Find where the given text appears and provide that cell's center as [X, Y] coordinate. 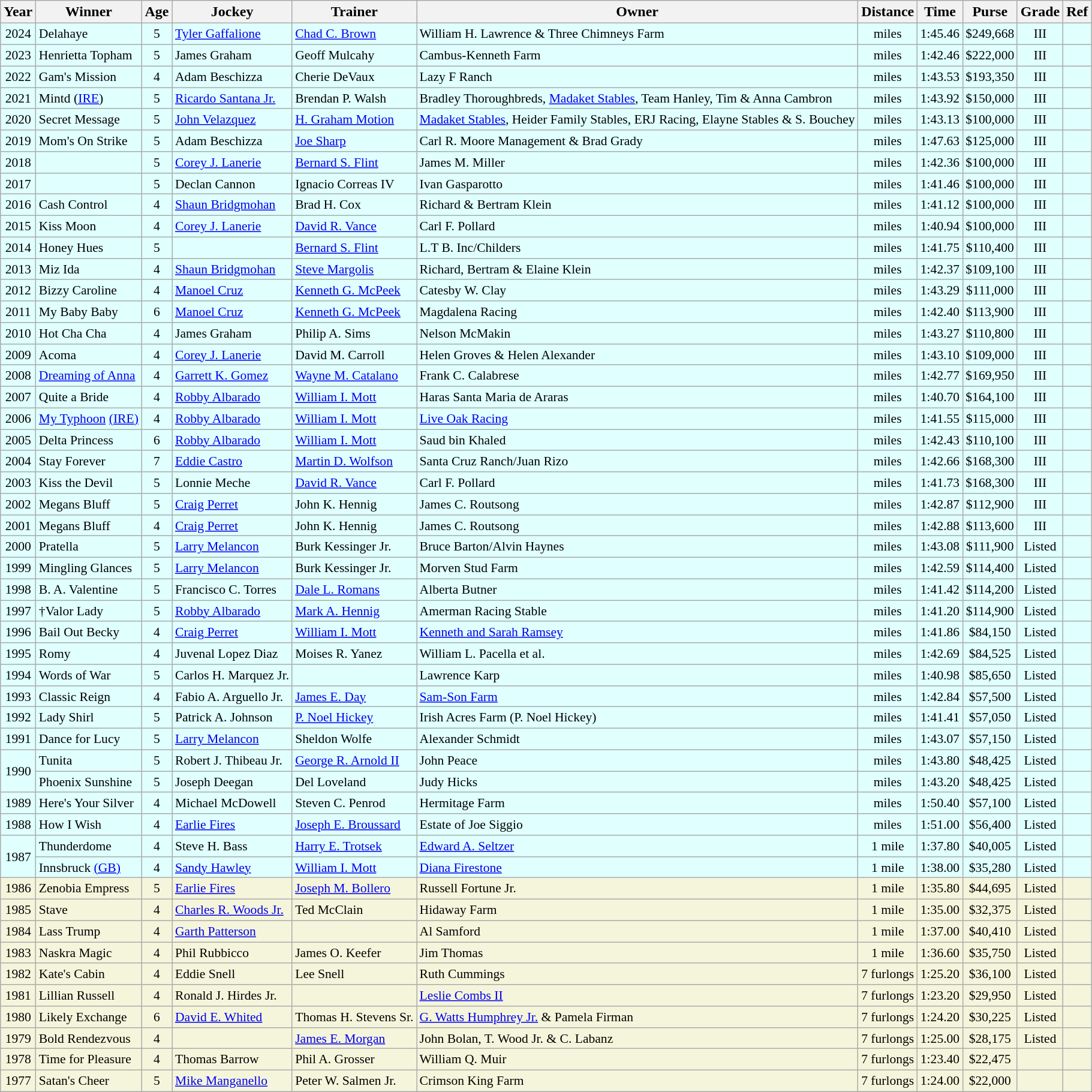
Jim Thomas [637, 953]
George R. Arnold II [354, 760]
Mintd (IRE) [89, 98]
Bradley Thoroughbreds, Madaket Stables, Team Hanley, Tim & Anna Cambron [637, 98]
Innsbruck (GB) [89, 867]
Naskra Magic [89, 953]
Sheldon Wolfe [354, 739]
John Peace [637, 760]
Phoenix Sunshine [89, 782]
Catesby W. Clay [637, 290]
Al Samford [637, 931]
Mike Manganello [232, 1081]
Owner [637, 12]
Bruce Barton/Alvin Haynes [637, 547]
B. A. Valentine [89, 589]
$113,900 [989, 312]
Michael McDowell [232, 803]
Philip A. Sims [354, 333]
My Typhoon (IRE) [89, 419]
$40,410 [989, 931]
Saud bin Khaled [637, 440]
James M. Miller [637, 163]
1988 [18, 825]
1:41.75 [940, 248]
2002 [18, 504]
1:42.40 [940, 312]
1:24.20 [940, 1017]
$114,200 [989, 589]
G. Watts Humphrey Jr. & Pamela Firman [637, 1017]
1:43.27 [940, 333]
$35,280 [989, 867]
Magdalena Racing [637, 312]
1:43.92 [940, 98]
Ivan Gasparotto [637, 183]
$32,375 [989, 910]
2011 [18, 312]
1:40.94 [940, 226]
1:42.66 [940, 461]
1:43.80 [940, 760]
Pratella [89, 547]
1:23.40 [940, 1060]
1:41.46 [940, 183]
My Baby Baby [89, 312]
Words of War [89, 675]
1:41.42 [940, 589]
1:24.00 [940, 1081]
Year [18, 12]
Wayne M. Catalano [354, 376]
Cambus-Kenneth Farm [637, 55]
Peter W. Salmen Jr. [354, 1081]
$111,000 [989, 290]
1978 [18, 1060]
Lazy F Ranch [637, 77]
Amerman Racing Stable [637, 611]
2013 [18, 269]
Joe Sharp [354, 141]
Lady Shirl [89, 718]
Garth Patterson [232, 931]
$84,150 [989, 632]
P. Noel Hickey [354, 718]
$22,475 [989, 1060]
Dance for Lucy [89, 739]
2014 [18, 248]
1:38.00 [940, 867]
1:41.73 [940, 483]
1:42.88 [940, 525]
Del Loveland [354, 782]
Bold Rendezvous [89, 1038]
1:42.43 [940, 440]
1:42.87 [940, 504]
Martin D. Wolfson [354, 461]
1:47.63 [940, 141]
$44,695 [989, 889]
Gam's Mission [89, 77]
2021 [18, 98]
$28,175 [989, 1038]
2012 [18, 290]
Alberta Butner [637, 589]
$22,000 [989, 1081]
Phil Rubbicco [232, 953]
1992 [18, 718]
Moises R. Yanez [354, 654]
1:40.98 [940, 675]
1997 [18, 611]
1987 [18, 856]
James E. Day [354, 696]
H. Graham Motion [354, 119]
2016 [18, 205]
$57,150 [989, 739]
David M. Carroll [354, 354]
Kate's Cabin [89, 974]
2000 [18, 547]
Diana Firestone [637, 867]
2018 [18, 163]
1:42.36 [940, 163]
Leslie Combs II [637, 995]
How I Wish [89, 825]
$115,000 [989, 419]
$164,100 [989, 397]
Tyler Gaffalione [232, 34]
$125,000 [989, 141]
Brad H. Cox [354, 205]
$222,000 [989, 55]
2007 [18, 397]
Hermitage Farm [637, 803]
Tunita [89, 760]
James O. Keefer [354, 953]
2004 [18, 461]
Here's Your Silver [89, 803]
Winner [89, 12]
Haras Santa Maria de Araras [637, 397]
1991 [18, 739]
1:43.07 [940, 739]
1984 [18, 931]
2019 [18, 141]
Steve Margolis [354, 269]
Helen Groves & Helen Alexander [637, 354]
Brendan P. Walsh [354, 98]
Charles R. Woods Jr. [232, 910]
Carlos H. Marquez Jr. [232, 675]
Patrick A. Johnson [232, 718]
Thomas Barrow [232, 1060]
Age [157, 12]
1990 [18, 771]
John Bolan, T. Wood Jr. & C. Labanz [637, 1038]
Alexander Schmidt [637, 739]
1995 [18, 654]
Joseph M. Bollero [354, 889]
1:42.77 [940, 376]
Thunderdome [89, 846]
Likely Exchange [89, 1017]
$57,050 [989, 718]
Dale L. Romans [354, 589]
1996 [18, 632]
Ref [1077, 12]
†Valor Lady [89, 611]
John Velazquez [232, 119]
$113,600 [989, 525]
Steve H. Bass [232, 846]
1:50.40 [940, 803]
$114,400 [989, 568]
$29,950 [989, 995]
$56,400 [989, 825]
1:35.00 [940, 910]
Robert J. Thibeau Jr. [232, 760]
Ronald J. Hirdes Jr. [232, 995]
2023 [18, 55]
Sandy Hawley [232, 867]
1989 [18, 803]
Trainer [354, 12]
1986 [18, 889]
Dreaming of Anna [89, 376]
Joseph Deegan [232, 782]
Phil A. Grosser [354, 1060]
David E. Whited [232, 1017]
Edward A. Seltzer [637, 846]
Morven Stud Farm [637, 568]
1:42.84 [940, 696]
$109,000 [989, 354]
2001 [18, 525]
$150,000 [989, 98]
1:42.69 [940, 654]
$110,400 [989, 248]
1:42.46 [940, 55]
1:41.12 [940, 205]
Irish Acres Farm (P. Noel Hickey) [637, 718]
Judy Hicks [637, 782]
Lawrence Karp [637, 675]
Carl R. Moore Management & Brad Grady [637, 141]
2015 [18, 226]
1:43.20 [940, 782]
Richard & Bertram Klein [637, 205]
Ted McClain [354, 910]
1:41.86 [940, 632]
Miz Ida [89, 269]
William Q. Muir [637, 1060]
Nelson McMakin [637, 333]
1:35.80 [940, 889]
Cash Control [89, 205]
$193,350 [989, 77]
Chad C. Brown [354, 34]
1983 [18, 953]
2009 [18, 354]
Jockey [232, 12]
1:43.10 [940, 354]
$110,800 [989, 333]
$110,100 [989, 440]
1982 [18, 974]
Bizzy Caroline [89, 290]
Secret Message [89, 119]
Ricardo Santana Jr. [232, 98]
Santa Cruz Ranch/Juan Rizo [637, 461]
1:43.53 [940, 77]
1985 [18, 910]
2020 [18, 119]
1:36.60 [940, 953]
L.T B. Inc/Childers [637, 248]
Bail Out Becky [89, 632]
2017 [18, 183]
$85,650 [989, 675]
$30,225 [989, 1017]
2022 [18, 77]
Delta Princess [89, 440]
1:23.20 [940, 995]
1998 [18, 589]
Eddie Snell [232, 974]
Lillian Russell [89, 995]
Frank C. Calabrese [637, 376]
Harry E. Trotsek [354, 846]
Mark A. Hennig [354, 611]
Joseph E. Broussard [354, 825]
Acoma [89, 354]
Lonnie Meche [232, 483]
Juvenal Lopez Diaz [232, 654]
1:43.29 [940, 290]
1:42.59 [940, 568]
Time for Pleasure [89, 1060]
2003 [18, 483]
$40,005 [989, 846]
2024 [18, 34]
1:40.70 [940, 397]
1:37.80 [940, 846]
Kenneth and Sarah Ramsey [637, 632]
William H. Lawrence & Three Chimneys Farm [637, 34]
$35,750 [989, 953]
Richard, Bertram & Elaine Klein [637, 269]
Madaket Stables, Heider Family Stables, ERJ Racing, Elayne Stables & S. Bouchey [637, 119]
2006 [18, 419]
$109,100 [989, 269]
Ignacio Correas IV [354, 183]
William L. Pacella et al. [637, 654]
2005 [18, 440]
Grade [1040, 12]
Mingling Glances [89, 568]
Fabio A. Arguello Jr. [232, 696]
Zenobia Empress [89, 889]
1994 [18, 675]
Hidaway Farm [637, 910]
James E. Morgan [354, 1038]
1981 [18, 995]
1977 [18, 1081]
Stave [89, 910]
Romy [89, 654]
Stay Forever [89, 461]
1:41.20 [940, 611]
$112,900 [989, 504]
2010 [18, 333]
Garrett K. Gomez [232, 376]
1:42.37 [940, 269]
Russell Fortune Jr. [637, 889]
Sam-Son Farm [637, 696]
Estate of Joe Siggio [637, 825]
Time [940, 12]
Crimson King Farm [637, 1081]
1:25.20 [940, 974]
Kiss Moon [89, 226]
1999 [18, 568]
Kiss the Devil [89, 483]
Geoff Mulcahy [354, 55]
Satan's Cheer [89, 1081]
$57,500 [989, 696]
1:43.13 [940, 119]
1:41.41 [940, 718]
Eddie Castro [232, 461]
Henrietta Topham [89, 55]
1980 [18, 1017]
Mom's On Strike [89, 141]
1:45.46 [940, 34]
Cherie DeVaux [354, 77]
Declan Cannon [232, 183]
Purse [989, 12]
$57,100 [989, 803]
Classic Reign [89, 696]
$249,668 [989, 34]
1:41.55 [940, 419]
Hot Cha Cha [89, 333]
1:37.00 [940, 931]
2008 [18, 376]
Delahaye [89, 34]
1993 [18, 696]
1:43.08 [940, 547]
1:51.00 [940, 825]
Live Oak Racing [637, 419]
$36,100 [989, 974]
Lass Trump [89, 931]
Thomas H. Stevens Sr. [354, 1017]
Quite a Bride [89, 397]
Honey Hues [89, 248]
$111,900 [989, 547]
1979 [18, 1038]
Lee Snell [354, 974]
Francisco C. Torres [232, 589]
1:25.00 [940, 1038]
$84,525 [989, 654]
$114,900 [989, 611]
7 [157, 461]
Steven C. Penrod [354, 803]
$169,950 [989, 376]
Distance [888, 12]
Ruth Cummings [637, 974]
